Output the (x, y) coordinate of the center of the cell containing the given text.  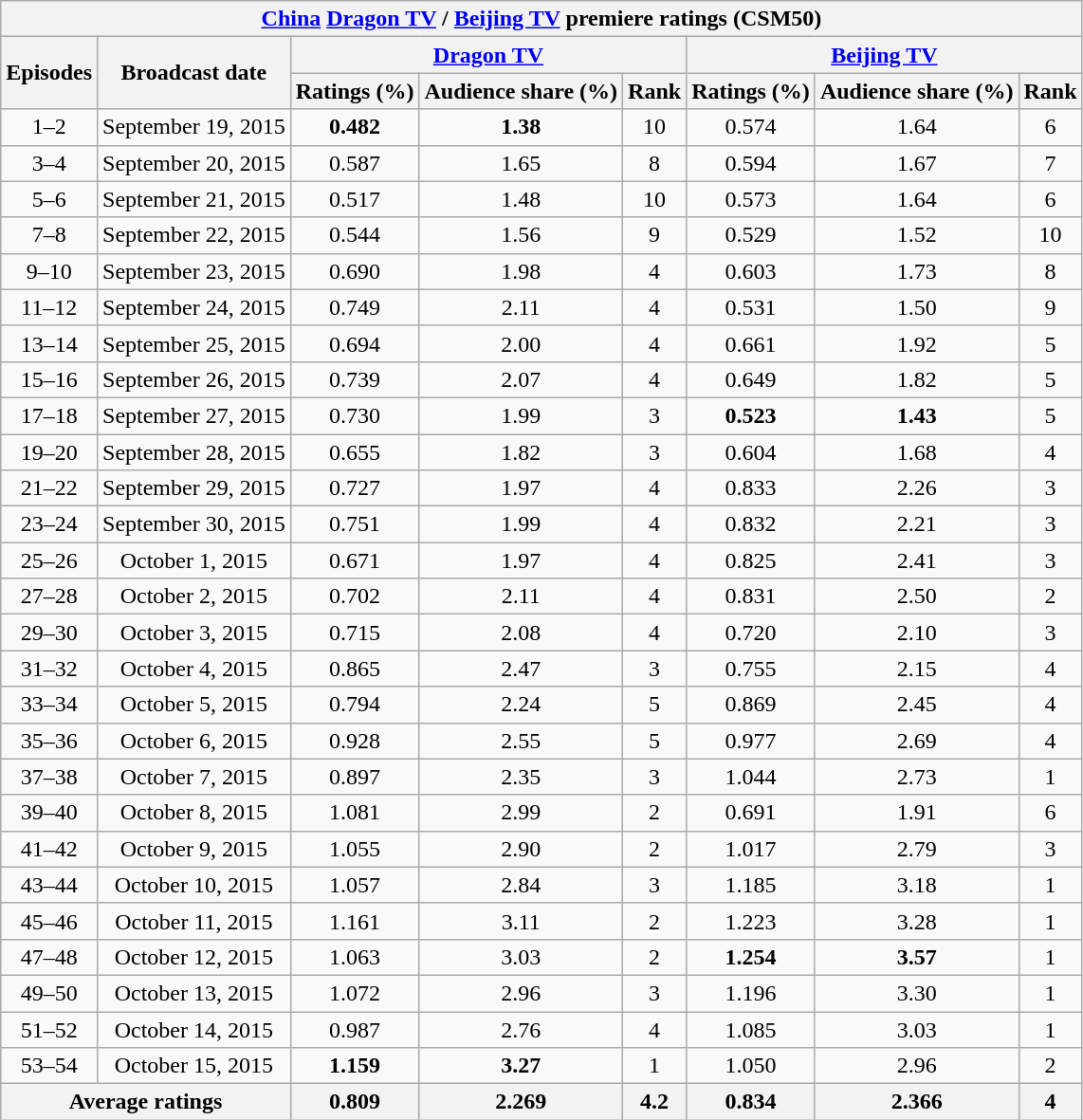
0.544 (355, 235)
51–52 (49, 1029)
2.73 (916, 777)
33–34 (49, 705)
September 23, 2015 (194, 271)
October 1, 2015 (194, 560)
3.57 (916, 957)
September 30, 2015 (194, 524)
1.91 (916, 813)
0.671 (355, 560)
2.99 (522, 813)
2.69 (916, 741)
September 27, 2015 (194, 415)
25–26 (49, 560)
September 28, 2015 (194, 452)
1.48 (522, 199)
15–16 (49, 379)
0.573 (751, 199)
1.67 (916, 163)
2.366 (916, 1102)
1.68 (916, 452)
0.604 (751, 452)
China Dragon TV / Beijing TV premiere ratings (CSM50) (541, 19)
2.15 (916, 669)
0.869 (751, 705)
September 22, 2015 (194, 235)
7 (1051, 163)
1.081 (355, 813)
1.65 (522, 163)
1.98 (522, 271)
September 20, 2015 (194, 163)
0.833 (751, 488)
0.649 (751, 379)
2.47 (522, 669)
0.655 (355, 452)
0.928 (355, 741)
49–50 (49, 993)
0.831 (751, 597)
0.715 (355, 633)
2.84 (522, 885)
1.43 (916, 415)
0.749 (355, 307)
October 15, 2015 (194, 1066)
0.832 (751, 524)
1.050 (751, 1066)
0.603 (751, 271)
1.50 (916, 307)
0.751 (355, 524)
2.10 (916, 633)
1.055 (355, 849)
1.73 (916, 271)
October 12, 2015 (194, 957)
3–4 (49, 163)
0.809 (355, 1102)
1.057 (355, 885)
2.00 (522, 343)
2.76 (522, 1029)
0.529 (751, 235)
October 13, 2015 (194, 993)
Beijing TV (884, 55)
0.523 (751, 415)
1.56 (522, 235)
7–8 (49, 235)
1.063 (355, 957)
1.159 (355, 1066)
23–24 (49, 524)
0.739 (355, 379)
0.690 (355, 271)
45–46 (49, 921)
October 14, 2015 (194, 1029)
2.24 (522, 705)
2.41 (916, 560)
0.794 (355, 705)
2.50 (916, 597)
September 26, 2015 (194, 379)
1.92 (916, 343)
September 25, 2015 (194, 343)
43–44 (49, 885)
1.223 (751, 921)
2.07 (522, 379)
October 2, 2015 (194, 597)
11–12 (49, 307)
September 24, 2015 (194, 307)
0.730 (355, 415)
September 21, 2015 (194, 199)
0.531 (751, 307)
October 3, 2015 (194, 633)
47–48 (49, 957)
1–2 (49, 127)
October 8, 2015 (194, 813)
2.269 (522, 1102)
5–6 (49, 199)
31–32 (49, 669)
1.185 (751, 885)
1.196 (751, 993)
2.45 (916, 705)
2.35 (522, 777)
4.2 (654, 1102)
1.044 (751, 777)
9–10 (49, 271)
29–30 (49, 633)
0.897 (355, 777)
October 4, 2015 (194, 669)
Dragon TV (487, 55)
0.661 (751, 343)
September 29, 2015 (194, 488)
0.691 (751, 813)
1.072 (355, 993)
Broadcast date (194, 73)
0.977 (751, 741)
1.161 (355, 921)
Average ratings (146, 1102)
0.865 (355, 669)
1.254 (751, 957)
0.987 (355, 1029)
October 11, 2015 (194, 921)
17–18 (49, 415)
0.517 (355, 199)
October 10, 2015 (194, 885)
1.017 (751, 849)
3.28 (916, 921)
2.08 (522, 633)
13–14 (49, 343)
0.834 (751, 1102)
0.755 (751, 669)
2.55 (522, 741)
21–22 (49, 488)
0.482 (355, 127)
2.90 (522, 849)
0.574 (751, 127)
53–54 (49, 1066)
1.085 (751, 1029)
41–42 (49, 849)
0.825 (751, 560)
October 5, 2015 (194, 705)
27–28 (49, 597)
0.702 (355, 597)
1.38 (522, 127)
0.587 (355, 163)
2.21 (916, 524)
19–20 (49, 452)
39–40 (49, 813)
Episodes (49, 73)
September 19, 2015 (194, 127)
3.18 (916, 885)
2.26 (916, 488)
35–36 (49, 741)
1.52 (916, 235)
2.79 (916, 849)
October 7, 2015 (194, 777)
3.11 (522, 921)
37–38 (49, 777)
3.30 (916, 993)
0.694 (355, 343)
3.27 (522, 1066)
October 9, 2015 (194, 849)
0.727 (355, 488)
0.720 (751, 633)
October 6, 2015 (194, 741)
0.594 (751, 163)
